Find where the given text appears and provide that cell's center as [x, y] coordinate. 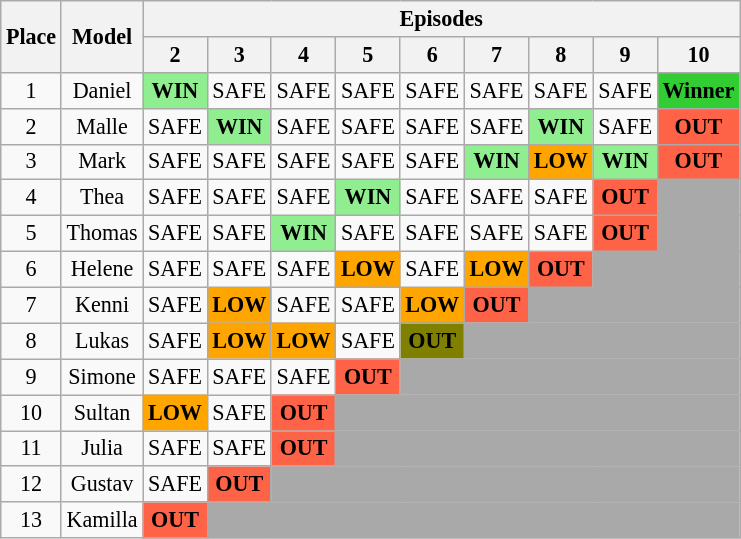
Simone [102, 377]
Daniel [102, 90]
12 [32, 484]
Sultan [102, 412]
Winner [698, 90]
Kamilla [102, 520]
Mark [102, 162]
11 [32, 448]
Lukas [102, 341]
Helene [102, 269]
Thea [102, 198]
Malle [102, 126]
Model [102, 36]
13 [32, 520]
Gustav [102, 484]
Julia [102, 448]
Kenni [102, 305]
1 [32, 90]
Thomas [102, 233]
Place [32, 36]
Episodes [442, 18]
